Return the (X, Y) coordinate for the center point of the cell that contains the specified text.  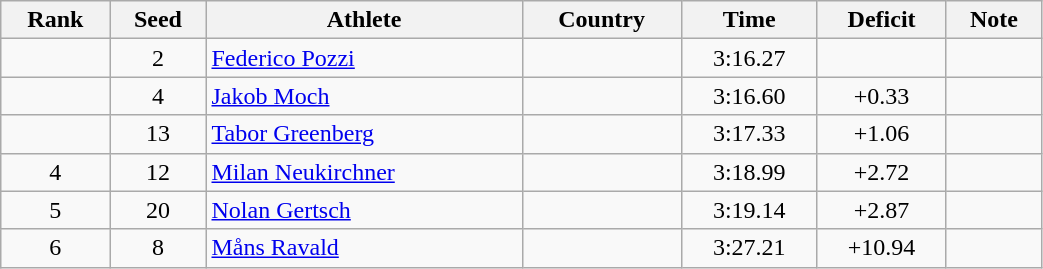
Athlete (364, 20)
Tabor Greenberg (364, 134)
Rank (56, 20)
Deficit (882, 20)
2 (158, 58)
6 (56, 248)
Federico Pozzi (364, 58)
Seed (158, 20)
Note (994, 20)
+2.87 (882, 210)
12 (158, 172)
3:16.27 (749, 58)
Milan Neukirchner (364, 172)
Jakob Moch (364, 96)
3:27.21 (749, 248)
3:16.60 (749, 96)
8 (158, 248)
+0.33 (882, 96)
Måns Ravald (364, 248)
5 (56, 210)
Country (602, 20)
3:17.33 (749, 134)
+1.06 (882, 134)
+2.72 (882, 172)
+10.94 (882, 248)
Nolan Gertsch (364, 210)
3:19.14 (749, 210)
Time (749, 20)
13 (158, 134)
20 (158, 210)
3:18.99 (749, 172)
